Extract the [x, y] coordinate from the center of the cell holding the provided text.  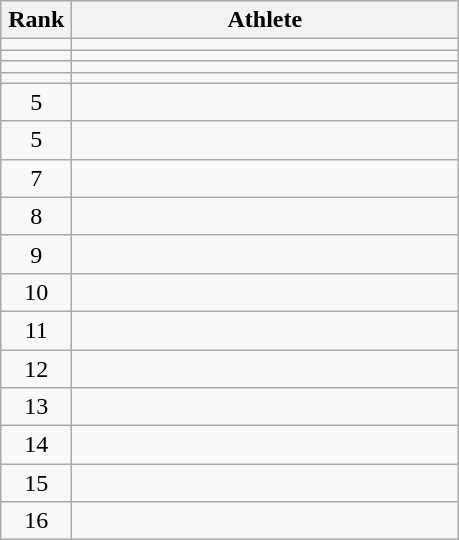
11 [36, 330]
15 [36, 483]
Athlete [265, 20]
16 [36, 521]
14 [36, 445]
9 [36, 254]
Rank [36, 20]
7 [36, 178]
8 [36, 216]
12 [36, 369]
10 [36, 292]
13 [36, 407]
